Capture the cell that displays the provided text and extract its [X, Y] central coordinate. 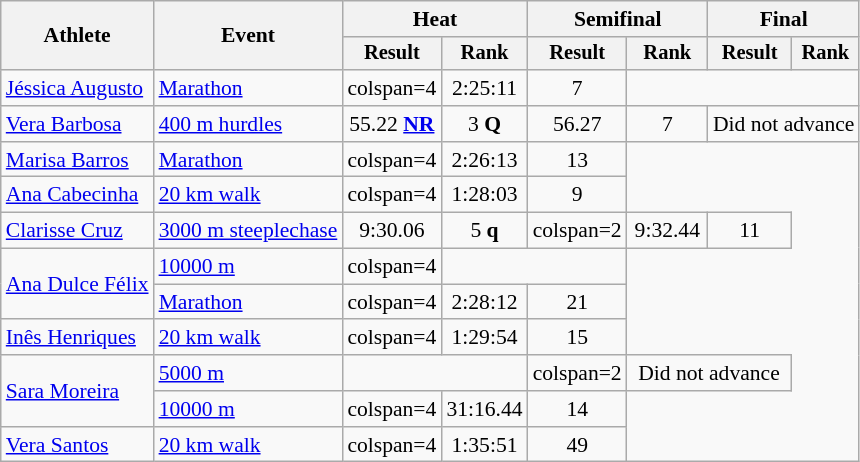
9:32.44 [668, 231]
9 [578, 195]
1:29:54 [484, 338]
13 [578, 160]
14 [578, 409]
1:28:03 [484, 195]
Semifinal [618, 19]
2:28:12 [484, 302]
21 [578, 302]
3000 m steeplechase [248, 231]
Marisa Barros [78, 160]
55.22 NR [392, 124]
Heat [434, 19]
Inês Henriques [78, 338]
Event [248, 36]
Ana Dulce Félix [78, 284]
Vera Barbosa [78, 124]
Athlete [78, 36]
31:16.44 [484, 409]
2:26:13 [484, 160]
Final [784, 19]
Ana Cabecinha [78, 195]
56.27 [578, 124]
Sara Moreira [78, 390]
400 m hurdles [248, 124]
11 [750, 231]
5 q [484, 231]
15 [578, 338]
2:25:11 [484, 88]
9:30.06 [392, 231]
Jéssica Augusto [78, 88]
3 Q [484, 124]
Clarisse Cruz [78, 231]
5000 m [248, 373]
